Output the [x, y] coordinate of the center of the cell containing the given text.  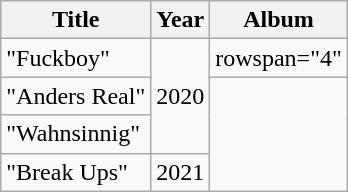
"Wahnsinnig" [76, 134]
2020 [180, 96]
Year [180, 20]
Album [279, 20]
2021 [180, 172]
Title [76, 20]
"Break Ups" [76, 172]
"Anders Real" [76, 96]
"Fuckboy" [76, 58]
rowspan="4" [279, 58]
